Search for the cell housing the specified text and yield its (X, Y) center coordinate. 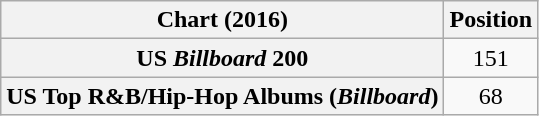
151 (491, 58)
US Top R&B/Hip-Hop Albums (Billboard) (222, 96)
68 (491, 96)
Chart (2016) (222, 20)
US Billboard 200 (222, 58)
Position (491, 20)
